Find where the given text appears and provide that cell's center as (x, y) coordinate. 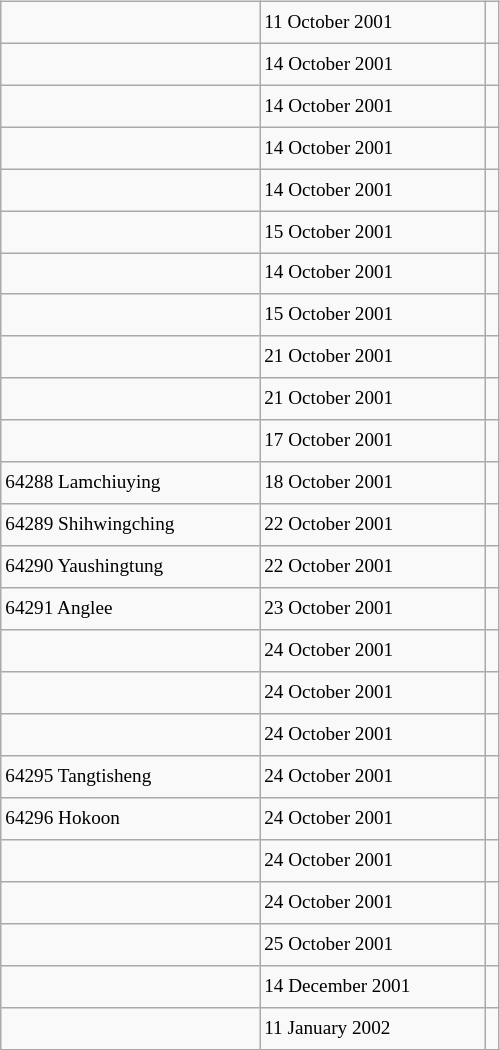
11 October 2001 (373, 22)
64291 Anglee (130, 609)
64290 Yaushingtung (130, 567)
64289 Shihwingching (130, 525)
64295 Tangtisheng (130, 777)
23 October 2001 (373, 609)
18 October 2001 (373, 483)
11 January 2002 (373, 1028)
17 October 2001 (373, 441)
64288 Lamchiuying (130, 483)
25 October 2001 (373, 944)
14 December 2001 (373, 986)
64296 Hokoon (130, 819)
